Determine the [X, Y] coordinate at the center of the cell enclosing the given text.  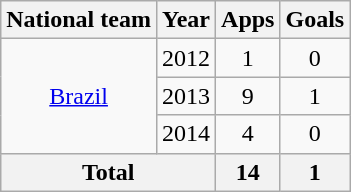
2012 [186, 58]
Apps [248, 20]
Goals [315, 20]
14 [248, 172]
4 [248, 134]
Total [108, 172]
2013 [186, 96]
2014 [186, 134]
Year [186, 20]
National team [79, 20]
9 [248, 96]
Brazil [79, 96]
